Locate the cell with the specified text and output its (x, y) center coordinate. 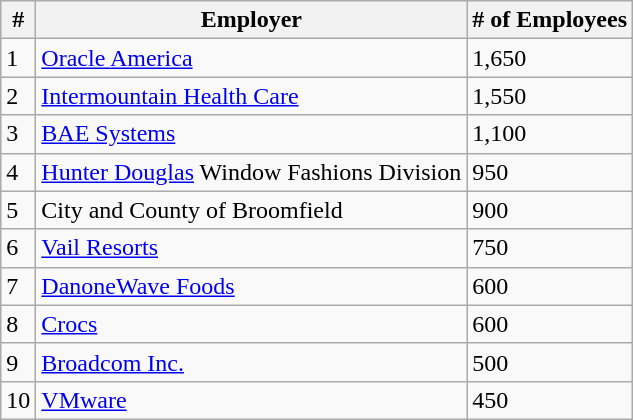
7 (18, 286)
2 (18, 96)
750 (550, 248)
BAE Systems (252, 134)
900 (550, 210)
5 (18, 210)
950 (550, 172)
1,100 (550, 134)
8 (18, 324)
Intermountain Health Care (252, 96)
Employer (252, 20)
Vail Resorts (252, 248)
Broadcom Inc. (252, 362)
# (18, 20)
1,650 (550, 58)
1,550 (550, 96)
1 (18, 58)
10 (18, 400)
3 (18, 134)
# of Employees (550, 20)
450 (550, 400)
500 (550, 362)
Oracle America (252, 58)
9 (18, 362)
4 (18, 172)
6 (18, 248)
Crocs (252, 324)
DanoneWave Foods (252, 286)
Hunter Douglas Window Fashions Division (252, 172)
City and County of Broomfield (252, 210)
VMware (252, 400)
